Determine the [X, Y] coordinate at the center of the cell enclosing the given text.  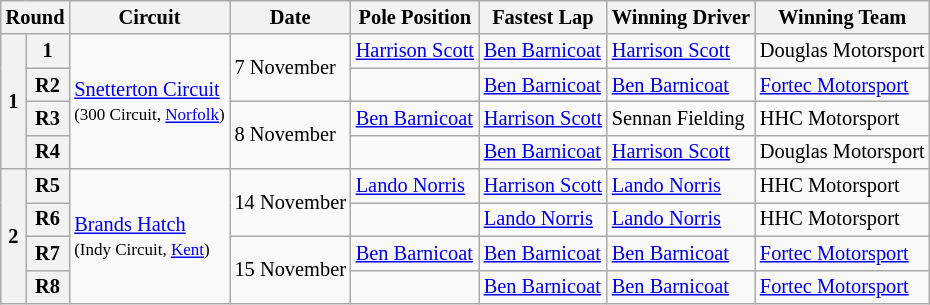
15 November [290, 270]
Pole Position [415, 17]
R5 [48, 186]
Sennan Fielding [681, 118]
Circuit [149, 17]
2 [14, 236]
Fastest Lap [543, 17]
Round [36, 17]
Brands Hatch(Indy Circuit, Kent) [149, 236]
R7 [48, 253]
R2 [48, 85]
Winning Team [842, 17]
8 November [290, 134]
14 November [290, 202]
R4 [48, 152]
Snetterton Circuit(300 Circuit, Norfolk) [149, 102]
7 November [290, 68]
R8 [48, 287]
Winning Driver [681, 17]
R6 [48, 219]
R3 [48, 118]
Date [290, 17]
